Determine the [x, y] coordinate at the center of the cell enclosing the given text.  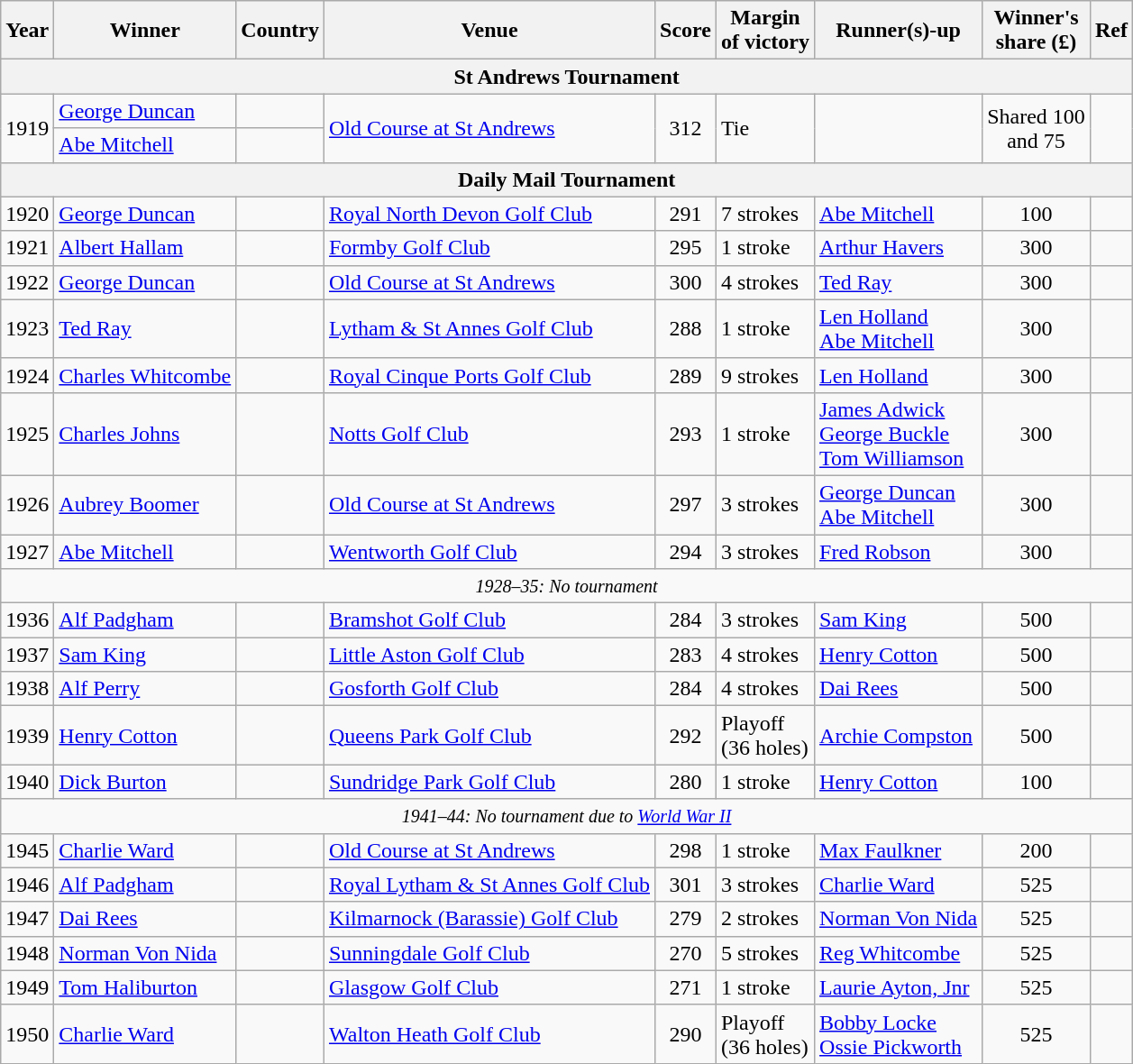
Charles Johns [145, 434]
Reg Whitcombe [899, 953]
1921 [27, 248]
1937 [27, 655]
289 [686, 375]
1948 [27, 953]
Little Aston Golf Club [489, 655]
Royal Lytham & St Annes Golf Club [489, 885]
Arthur Havers [899, 248]
1941–44: No tournament due to World War II [567, 816]
1949 [27, 987]
1922 [27, 282]
Venue [489, 31]
Aubrey Boomer [145, 505]
1928–35: No tournament [567, 586]
200 [1037, 850]
Glasgow Golf Club [489, 987]
301 [686, 885]
St Andrews Tournament [567, 77]
Sundridge Park Golf Club [489, 782]
Walton Heath Golf Club [489, 1033]
Fred Robson [899, 551]
Tie [764, 128]
1936 [27, 620]
1945 [27, 850]
Country [280, 31]
279 [686, 919]
1927 [27, 551]
292 [686, 736]
290 [686, 1033]
293 [686, 434]
Len Holland Abe Mitchell [899, 328]
Lytham & St Annes Golf Club [489, 328]
1924 [27, 375]
1920 [27, 214]
Daily Mail Tournament [567, 179]
Marginof victory [764, 31]
283 [686, 655]
Len Holland [899, 375]
Winner [145, 31]
Shared 100 and 75 [1037, 128]
1926 [27, 505]
295 [686, 248]
Max Faulkner [899, 850]
Year [27, 31]
Bramshot Golf Club [489, 620]
Sunningdale Golf Club [489, 953]
Score [686, 31]
Notts Golf Club [489, 434]
2 strokes [764, 919]
270 [686, 953]
1946 [27, 885]
Albert Hallam [145, 248]
5 strokes [764, 953]
1919 [27, 128]
Archie Compston [899, 736]
291 [686, 214]
Dick Burton [145, 782]
Wentworth Golf Club [489, 551]
George Duncan Abe Mitchell [899, 505]
Charles Whitcombe [145, 375]
1940 [27, 782]
Bobby Locke Ossie Pickworth [899, 1033]
Ref [1110, 31]
Royal North Devon Golf Club [489, 214]
1938 [27, 689]
1950 [27, 1033]
Kilmarnock (Barassie) Golf Club [489, 919]
Royal Cinque Ports Golf Club [489, 375]
Tom Haliburton [145, 987]
Laurie Ayton, Jnr [899, 987]
280 [686, 782]
288 [686, 328]
7 strokes [764, 214]
1939 [27, 736]
297 [686, 505]
James Adwick George Buckle Tom Williamson [899, 434]
271 [686, 987]
1923 [27, 328]
1925 [27, 434]
1947 [27, 919]
9 strokes [764, 375]
Formby Golf Club [489, 248]
Queens Park Golf Club [489, 736]
312 [686, 128]
Gosforth Golf Club [489, 689]
Alf Perry [145, 689]
Runner(s)-up [899, 31]
Winner'sshare (£) [1037, 31]
298 [686, 850]
294 [686, 551]
